Detect which cell encompasses the target text, then output its (x, y) center coordinate. 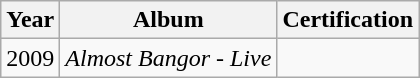
2009 (30, 58)
Year (30, 20)
Certification (348, 20)
Almost Bangor - Live (168, 58)
Album (168, 20)
